Search for the cell housing the specified text and yield its [X, Y] center coordinate. 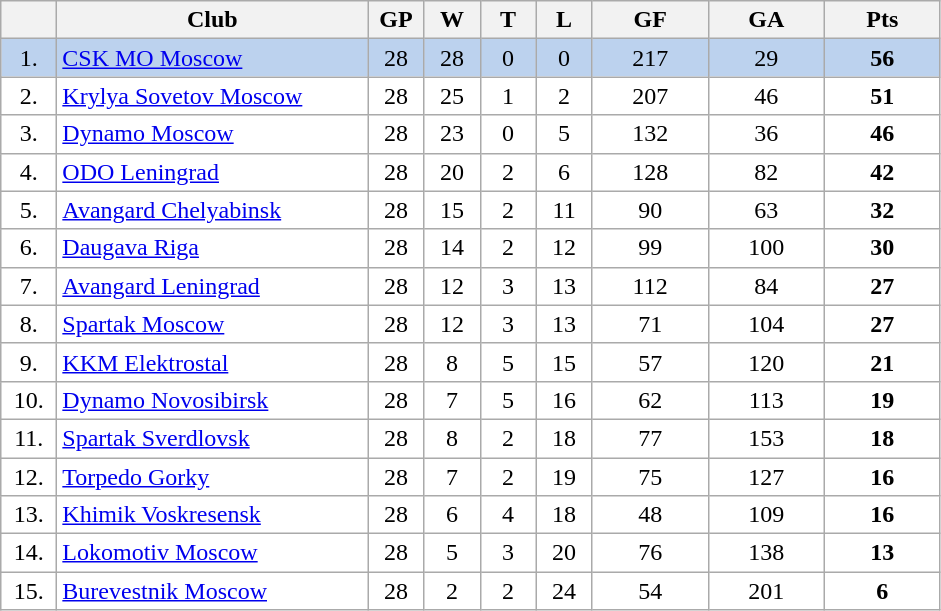
Dynamo Moscow [212, 134]
75 [650, 477]
127 [766, 477]
4 [508, 515]
1. [29, 58]
30 [882, 248]
Daugava Riga [212, 248]
8. [29, 324]
T [508, 20]
6. [29, 248]
90 [650, 210]
7. [29, 286]
11 [564, 210]
L [564, 20]
GF [650, 20]
29 [766, 58]
3. [29, 134]
5. [29, 210]
Club [212, 20]
GP [396, 20]
201 [766, 591]
54 [650, 591]
Spartak Moscow [212, 324]
10. [29, 400]
Lokomotiv Moscow [212, 553]
CSK MO Moscow [212, 58]
128 [650, 172]
51 [882, 96]
77 [650, 438]
217 [650, 58]
113 [766, 400]
76 [650, 553]
Spartak Sverdlovsk [212, 438]
109 [766, 515]
57 [650, 362]
Burevestnik Moscow [212, 591]
14 [452, 248]
13. [29, 515]
99 [650, 248]
207 [650, 96]
11. [29, 438]
Khimik Voskresensk [212, 515]
ODO Leningrad [212, 172]
KKM Elektrostal [212, 362]
Krylya Sovetov Moscow [212, 96]
48 [650, 515]
Avangard Chelyabinsk [212, 210]
Pts [882, 20]
Avangard Leningrad [212, 286]
63 [766, 210]
9. [29, 362]
25 [452, 96]
62 [650, 400]
120 [766, 362]
W [452, 20]
32 [882, 210]
12. [29, 477]
14. [29, 553]
84 [766, 286]
4. [29, 172]
15. [29, 591]
2. [29, 96]
112 [650, 286]
153 [766, 438]
104 [766, 324]
42 [882, 172]
GA [766, 20]
Torpedo Gorky [212, 477]
23 [452, 134]
24 [564, 591]
100 [766, 248]
1 [508, 96]
Dynamo Novosibirsk [212, 400]
138 [766, 553]
132 [650, 134]
21 [882, 362]
36 [766, 134]
82 [766, 172]
56 [882, 58]
71 [650, 324]
